Determine the [x, y] coordinate at the center of the cell enclosing the given text.  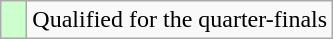
Qualified for the quarter-finals [180, 20]
